Provide the [x, y] coordinate of the cell's center where the given text is located.  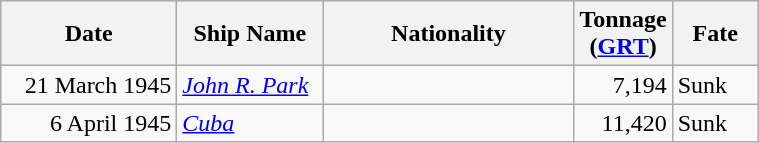
Date [89, 34]
Nationality [448, 34]
Cuba [250, 123]
7,194 [623, 85]
Ship Name [250, 34]
Fate [715, 34]
11,420 [623, 123]
John R. Park [250, 85]
Tonnage (GRT) [623, 34]
21 March 1945 [89, 85]
6 April 1945 [89, 123]
